Locate the cell with the specified text and output its [X, Y] center coordinate. 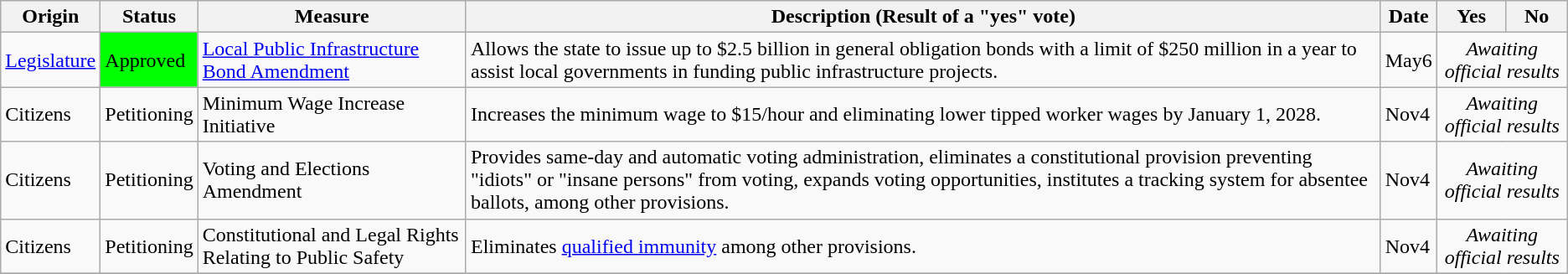
Legislature [50, 60]
Local Public Infrastructure Bond Amendment [332, 60]
No [1536, 17]
Yes [1471, 17]
Minimum Wage Increase Initiative [332, 114]
Status [149, 17]
Constitutional and Legal Rights Relating to Public Safety [332, 246]
Description (Result of a "yes" vote) [923, 17]
Eliminates qualified immunity among other provisions. [923, 246]
Date [1409, 17]
Origin [50, 17]
Measure [332, 17]
May6 [1409, 60]
Voting and Elections Amendment [332, 180]
Increases the minimum wage to $15/hour and eliminating lower tipped worker wages by January 1, 2028. [923, 114]
Approved [149, 60]
